Capture the cell that displays the provided text and extract its [X, Y] central coordinate. 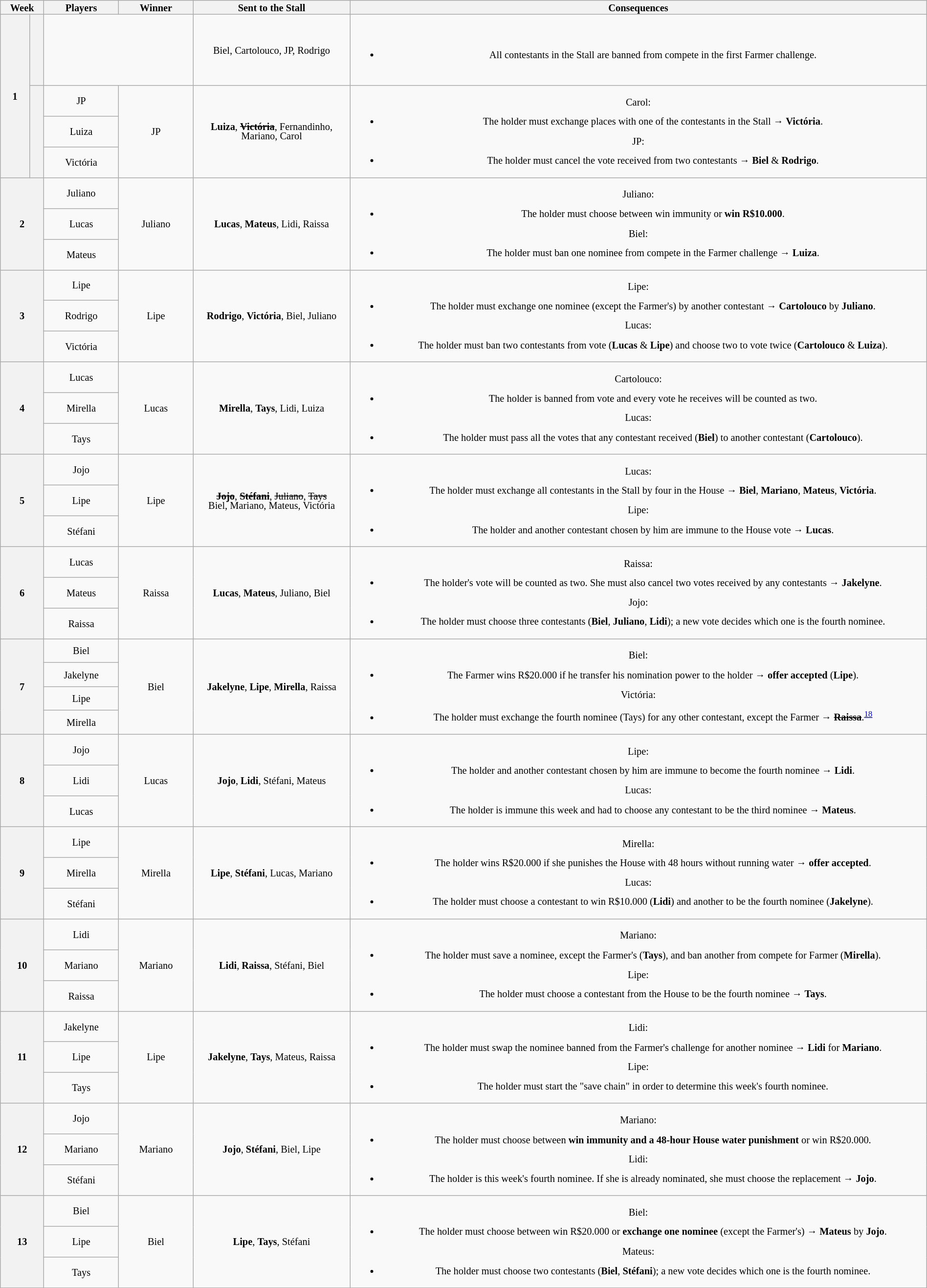
2 [22, 224]
Lucas, Mateus, Lidi, Raissa [271, 224]
13 [22, 1242]
12 [22, 1150]
All contestants in the Stall are banned from compete in the first Farmer challenge. [639, 50]
Lipe, Stéfani, Lucas, Mariano [271, 873]
1 [15, 96]
Lidi, Raissa, Stéfani, Biel [271, 965]
6 [22, 592]
Jakelyne, Tays, Mateus, Raissa [271, 1057]
Luiza [81, 131]
Rodrigo, Victória, Biel, Juliano [271, 316]
Jojo, Stéfani, Juliano, TaysBiel, Mariano, Mateus, Victória [271, 501]
3 [22, 316]
Winner [156, 7]
Week [22, 7]
Lucas, Mateus, Juliano, Biel [271, 592]
Lipe, Tays, Stéfani [271, 1242]
Biel, Cartolouco, JP, Rodrigo [271, 50]
5 [22, 501]
Consequences [639, 7]
Luiza, Victória, Fernandinho, Mariano, Carol [271, 131]
10 [22, 965]
Jojo, Stéfani, Biel, Lipe [271, 1150]
Sent to the Stall [271, 7]
Jojo, Lidi, Stéfani, Mateus [271, 780]
Mirella, Tays, Lidi, Luiza [271, 408]
9 [22, 873]
7 [22, 686]
8 [22, 780]
Rodrigo [81, 316]
4 [22, 408]
Jakelyne, Lipe, Mirella, Raissa [271, 686]
Players [81, 7]
11 [22, 1057]
